Scan for the cell matching the given text and deliver its [x, y] coordinate at center. 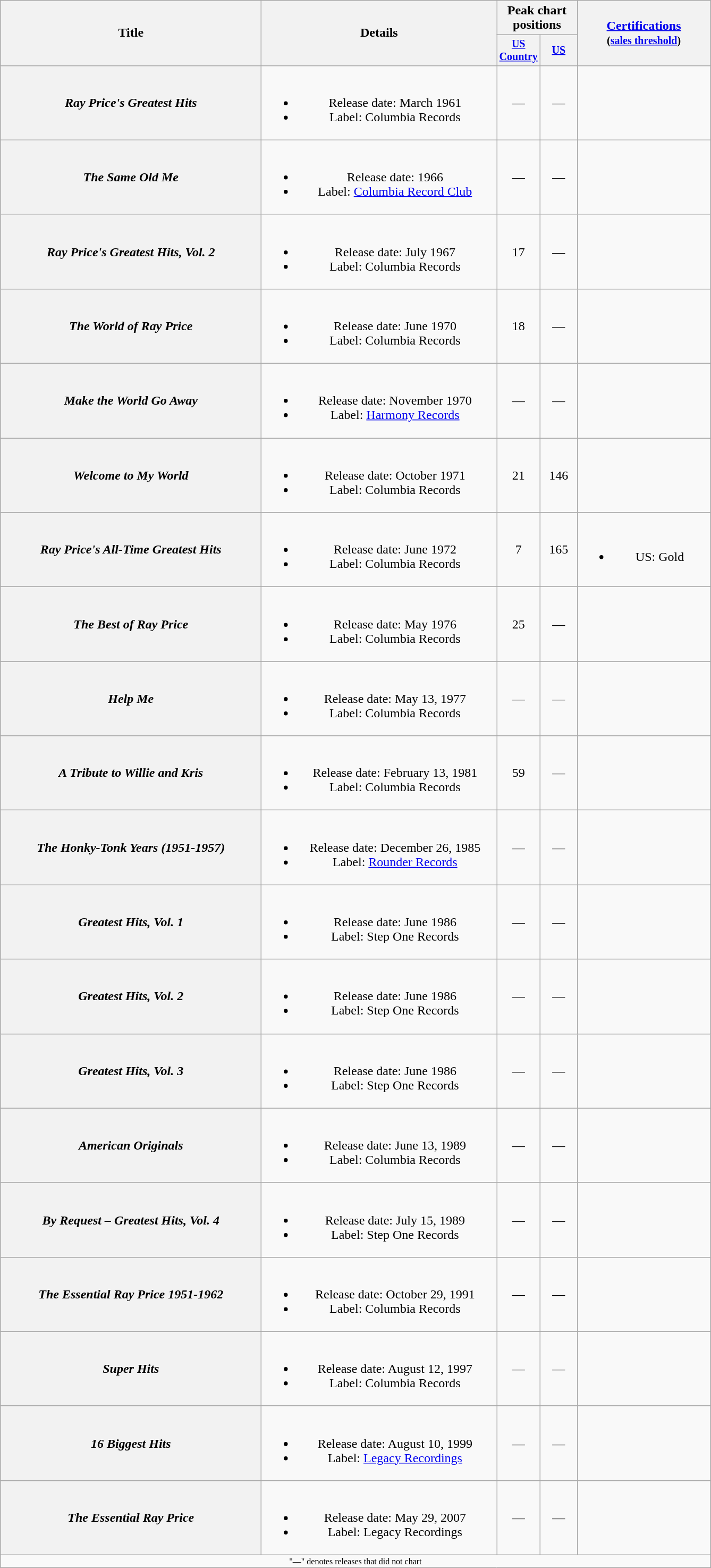
146 [559, 475]
"—" denotes releases that did not chart [355, 1562]
Release date: May 13, 1977Label: Columbia Records [379, 699]
Release date: July 15, 1989Label: Step One Records [379, 1220]
US: Gold [644, 550]
US [559, 50]
Release date: June 1972Label: Columbia Records [379, 550]
165 [559, 550]
Details [379, 33]
Peak chartpositions [537, 18]
The Same Old Me [131, 177]
Title [131, 33]
The World of Ray Price [131, 326]
17 [519, 251]
Release date: June 13, 1989Label: Columbia Records [379, 1145]
The Essential Ray Price [131, 1517]
Release date: October 29, 1991Label: Columbia Records [379, 1294]
Help Me [131, 699]
Release date: December 26, 1985Label: Rounder Records [379, 848]
Greatest Hits, Vol. 3 [131, 1071]
Release date: May 1976Label: Columbia Records [379, 624]
25 [519, 624]
A Tribute to Willie and Kris [131, 773]
Release date: August 12, 1997Label: Columbia Records [379, 1369]
Release date: October 1971Label: Columbia Records [379, 475]
16 Biggest Hits [131, 1443]
Make the World Go Away [131, 401]
Super Hits [131, 1369]
Release date: November 1970Label: Harmony Records [379, 401]
59 [519, 773]
Release date: February 13, 1981Label: Columbia Records [379, 773]
Ray Price's Greatest Hits, Vol. 2 [131, 251]
Ray Price's Greatest Hits [131, 103]
Certifications(sales threshold) [644, 33]
Release date: June 1970Label: Columbia Records [379, 326]
The Honky-Tonk Years (1951-1957) [131, 848]
Welcome to My World [131, 475]
Release date: August 10, 1999Label: Legacy Recordings [379, 1443]
Greatest Hits, Vol. 1 [131, 922]
The Best of Ray Price [131, 624]
Greatest Hits, Vol. 2 [131, 996]
7 [519, 550]
The Essential Ray Price 1951-1962 [131, 1294]
Release date: May 29, 2007Label: Legacy Recordings [379, 1517]
Ray Price's All-Time Greatest Hits [131, 550]
Release date: July 1967Label: Columbia Records [379, 251]
US Country [519, 50]
By Request – Greatest Hits, Vol. 4 [131, 1220]
18 [519, 326]
Release date: March 1961Label: Columbia Records [379, 103]
Release date: 1966Label: Columbia Record Club [379, 177]
21 [519, 475]
American Originals [131, 1145]
